Determine the [X, Y] coordinate at the center of the cell enclosing the given text.  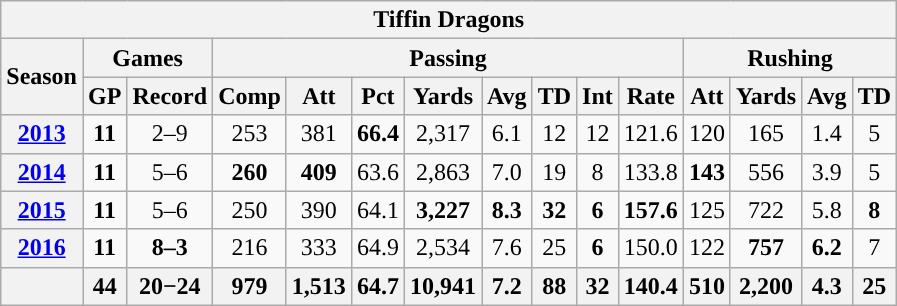
390 [318, 210]
1,513 [318, 286]
2,317 [442, 134]
7 [874, 248]
510 [706, 286]
120 [706, 134]
GP [104, 96]
4.3 [828, 286]
88 [554, 286]
333 [318, 248]
5.8 [828, 210]
2,863 [442, 172]
Rushing [790, 58]
Comp [250, 96]
64.1 [378, 210]
6.1 [508, 134]
253 [250, 134]
2014 [42, 172]
216 [250, 248]
Record [170, 96]
20−24 [170, 286]
250 [250, 210]
2–9 [170, 134]
66.4 [378, 134]
2,534 [442, 248]
757 [766, 248]
Passing [448, 58]
64.9 [378, 248]
2013 [42, 134]
44 [104, 286]
381 [318, 134]
1.4 [828, 134]
8.3 [508, 210]
122 [706, 248]
64.7 [378, 286]
19 [554, 172]
Tiffin Dragons [449, 20]
165 [766, 134]
10,941 [442, 286]
150.0 [650, 248]
125 [706, 210]
979 [250, 286]
Rate [650, 96]
133.8 [650, 172]
722 [766, 210]
2016 [42, 248]
409 [318, 172]
157.6 [650, 210]
Season [42, 77]
Games [147, 58]
7.6 [508, 248]
260 [250, 172]
Int [598, 96]
143 [706, 172]
121.6 [650, 134]
2015 [42, 210]
6.2 [828, 248]
7.2 [508, 286]
3,227 [442, 210]
Pct [378, 96]
8–3 [170, 248]
2,200 [766, 286]
556 [766, 172]
140.4 [650, 286]
7.0 [508, 172]
63.6 [378, 172]
3.9 [828, 172]
